Detect which cell encompasses the target text, then output its (x, y) center coordinate. 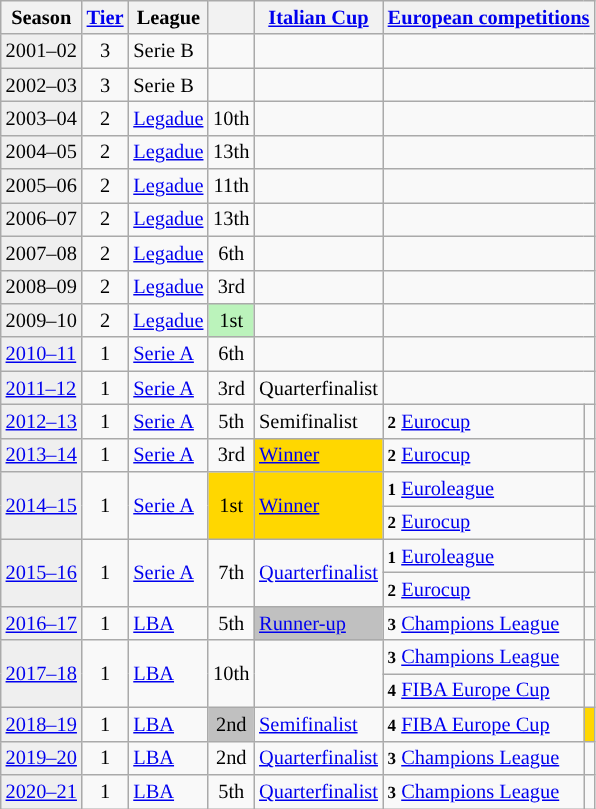
2004–05 (42, 152)
2016–17 (42, 623)
2007–08 (42, 253)
2014–15 (42, 506)
2013–14 (42, 455)
Italian Cup (318, 17)
2008–09 (42, 287)
2018–19 (42, 724)
2010–11 (42, 354)
2011–12 (42, 388)
Season (42, 17)
2015–16 (42, 572)
Tier (106, 17)
2017–18 (42, 674)
2003–04 (42, 118)
2002–03 (42, 85)
2006–07 (42, 219)
7th (231, 572)
Runner-up (318, 623)
11th (231, 186)
League (168, 17)
2005–06 (42, 186)
2012–13 (42, 421)
European competitions (489, 17)
2001–02 (42, 51)
2009–10 (42, 320)
2020–21 (42, 791)
2019–20 (42, 758)
